Return (x, y) of the center of cell containing provided text 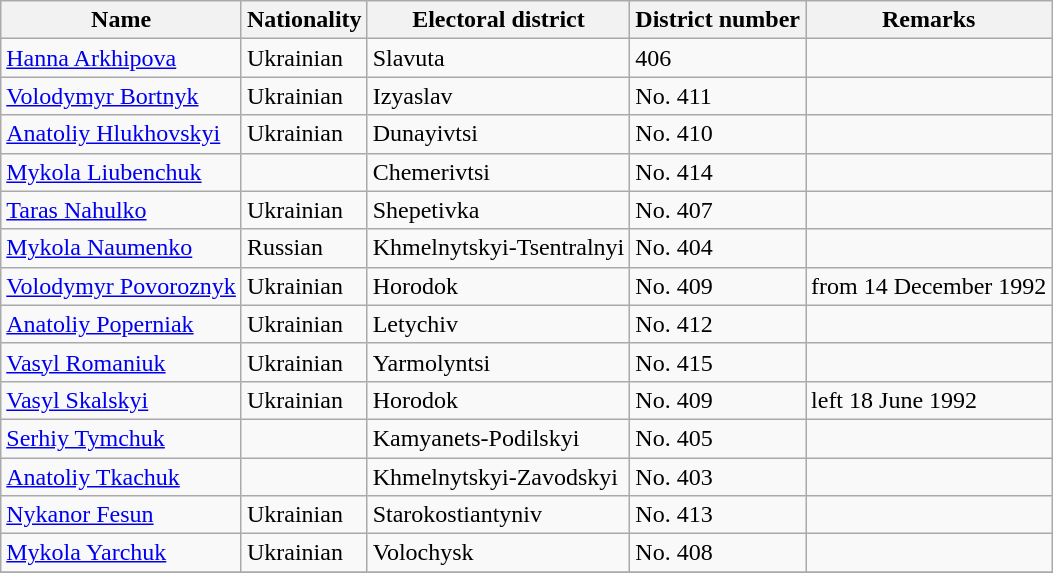
Serhiy Tymchuk (122, 438)
No. 415 (718, 362)
Anatoliy Poperniak (122, 324)
Name (122, 20)
from 14 December 1992 (929, 286)
Hanna Arkhipova (122, 58)
No. 403 (718, 477)
Remarks (929, 20)
left 18 June 1992 (929, 400)
Volodymyr Povoroznyk (122, 286)
Starokostiantyniv (498, 515)
Shepetivka (498, 210)
Khmelnytskyi-Zavodskyi (498, 477)
Mykola Liubenchuk (122, 172)
Letychiv (498, 324)
Khmelnytskyi-Tsentralnyi (498, 248)
No. 404 (718, 248)
Izyaslav (498, 96)
Volodymyr Bortnyk (122, 96)
District number (718, 20)
Dunayivtsi (498, 134)
Vasyl Romaniuk (122, 362)
Slavuta (498, 58)
Chemerivtsi (498, 172)
Anatoliy Tkachuk (122, 477)
No. 412 (718, 324)
Volochysk (498, 553)
No. 408 (718, 553)
Vasyl Skalskyi (122, 400)
Nationality (304, 20)
No. 411 (718, 96)
No. 410 (718, 134)
No. 414 (718, 172)
No. 413 (718, 515)
406 (718, 58)
Russian (304, 248)
Mykola Naumenko (122, 248)
No. 405 (718, 438)
Kamyanets-Podilskyi (498, 438)
Anatoliy Hlukhovskyi (122, 134)
Electoral district (498, 20)
No. 407 (718, 210)
Taras Nahulko (122, 210)
Nykanor Fesun (122, 515)
Mykola Yarchuk (122, 553)
Yarmolyntsi (498, 362)
